For the text-containing cell, return its midpoint in [X, Y] coordinate format. 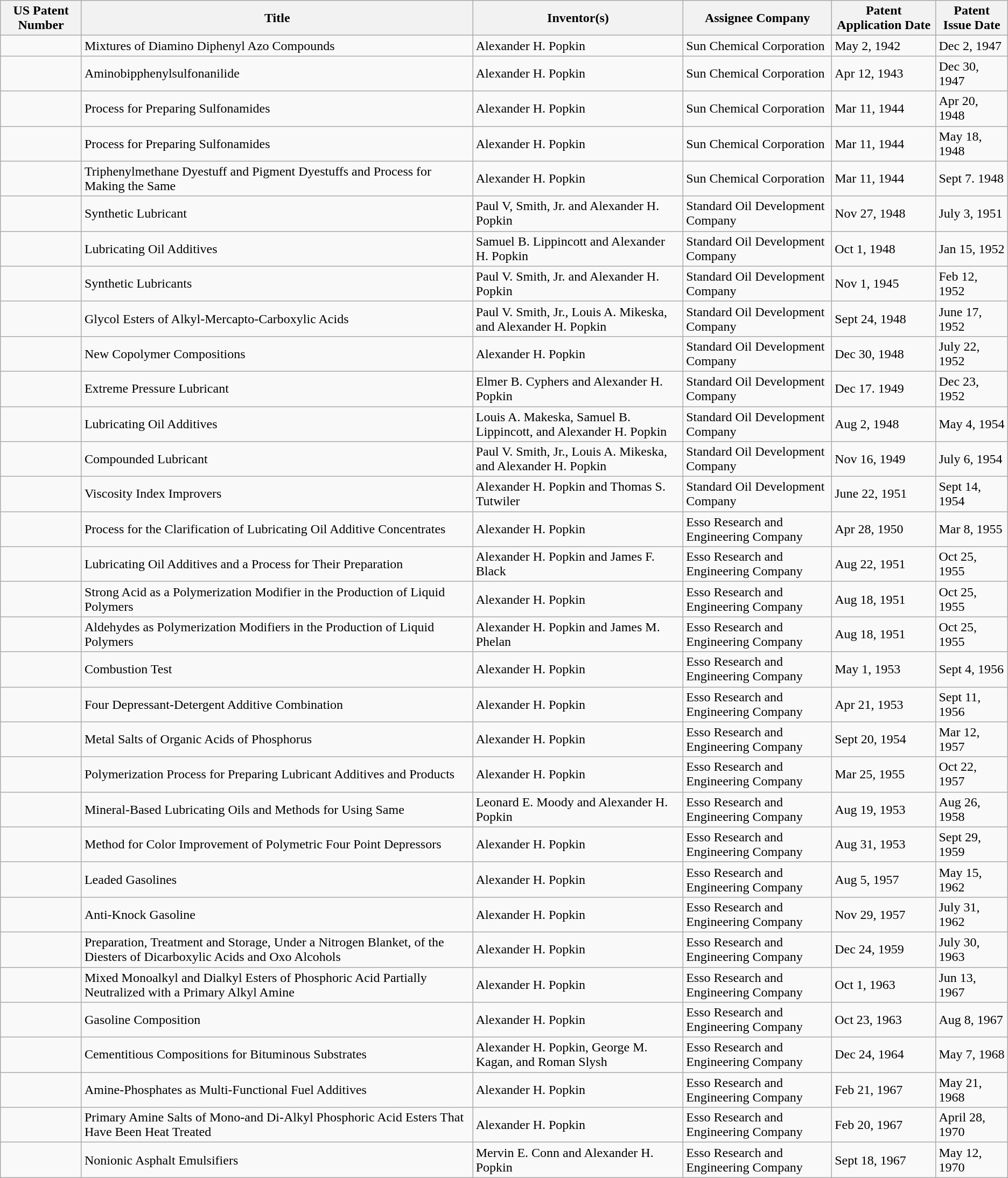
May 2, 1942 [884, 46]
July 31, 1962 [971, 915]
Sept 14, 1954 [971, 494]
June 22, 1951 [884, 494]
Elmer B. Cyphers and Alexander H. Popkin [578, 389]
Louis A. Makeska, Samuel B. Lippincott, and Alexander H. Popkin [578, 423]
Compounded Lubricant [277, 459]
July 30, 1963 [971, 949]
Anti-Knock Gasoline [277, 915]
July 6, 1954 [971, 459]
Preparation, Treatment and Storage, Under a Nitrogen Blanket, of the Diesters of Dicarboxylic Acids and Oxo Alcohols [277, 949]
US Patent Number [41, 18]
Four Depressant-Detergent Additive Combination [277, 705]
May 4, 1954 [971, 423]
Alexander H. Popkin and James F. Black [578, 564]
Oct 22, 1957 [971, 775]
Jan 15, 1952 [971, 249]
May 15, 1962 [971, 879]
May 1, 1953 [884, 669]
Dec 24, 1964 [884, 1055]
Amine-Phosphates as Multi-Functional Fuel Additives [277, 1090]
Paul V, Smith, Jr. and Alexander H. Popkin [578, 213]
Leonard E. Moody and Alexander H. Popkin [578, 809]
Apr 21, 1953 [884, 705]
Dec 2, 1947 [971, 46]
Triphenylmethane Dyestuff and Pigment Dyestuffs and Process for Making the Same [277, 179]
Apr 12, 1943 [884, 73]
Aug 19, 1953 [884, 809]
Patent Issue Date [971, 18]
Inventor(s) [578, 18]
May 21, 1968 [971, 1090]
Feb 12, 1952 [971, 283]
Cementitious Compositions for Bituminous Substrates [277, 1055]
Nonionic Asphalt Emulsifiers [277, 1160]
Dec 30, 1948 [884, 353]
Process for the Clarification of Lubricating Oil Additive Concentrates [277, 529]
Viscosity Index Improvers [277, 494]
Metal Salts of Organic Acids of Phosphorus [277, 739]
Gasoline Composition [277, 1020]
Samuel B. Lippincott and Alexander H. Popkin [578, 249]
Sept 4, 1956 [971, 669]
May 7, 1968 [971, 1055]
July 3, 1951 [971, 213]
Patent Application Date [884, 18]
Paul V. Smith, Jr. and Alexander H. Popkin [578, 283]
Apr 20, 1948 [971, 109]
Alexander H. Popkin, George M. Kagan, and Roman Slysh [578, 1055]
Dec 23, 1952 [971, 389]
Oct 1, 1948 [884, 249]
Dec 30, 1947 [971, 73]
Sept 29, 1959 [971, 845]
Sept 7. 1948 [971, 179]
Polymerization Process for Preparing Lubricant Additives and Products [277, 775]
New Copolymer Compositions [277, 353]
Lubricating Oil Additives and a Process for Their Preparation [277, 564]
Dec 24, 1959 [884, 949]
Strong Acid as a Polymerization Modifier in the Production of Liquid Polymers [277, 599]
Feb 21, 1967 [884, 1090]
Aug 5, 1957 [884, 879]
Nov 29, 1957 [884, 915]
Mineral-Based Lubricating Oils and Methods for Using Same [277, 809]
Combustion Test [277, 669]
Glycol Esters of Alkyl-Mercapto-Carboxylic Acids [277, 319]
Leaded Gasolines [277, 879]
Aug 31, 1953 [884, 845]
Extreme Pressure Lubricant [277, 389]
July 22, 1952 [971, 353]
Aminobipphenylsulfonanilide [277, 73]
Sept 11, 1956 [971, 705]
Alexander H. Popkin and James M. Phelan [578, 635]
Method for Color Improvement of Polymetric Four Point Depressors [277, 845]
Sept 24, 1948 [884, 319]
Jun 13, 1967 [971, 985]
Nov 16, 1949 [884, 459]
Sept 20, 1954 [884, 739]
Oct 23, 1963 [884, 1020]
June 17, 1952 [971, 319]
Mar 8, 1955 [971, 529]
Mixtures of Diamino Diphenyl Azo Compounds [277, 46]
Aldehydes as Polymerization Modifiers in the Production of Liquid Polymers [277, 635]
Primary Amine Salts of Mono-and Di-Alkyl Phosphoric Acid Esters That Have Been Heat Treated [277, 1125]
Aug 2, 1948 [884, 423]
Oct 1, 1963 [884, 985]
Aug 22, 1951 [884, 564]
Mar 12, 1957 [971, 739]
Apr 28, 1950 [884, 529]
May 12, 1970 [971, 1160]
Nov 1, 1945 [884, 283]
Aug 8, 1967 [971, 1020]
Mixed Monoalkyl and Dialkyl Esters of Phosphoric Acid Partially Neutralized with a Primary Alkyl Amine [277, 985]
Nov 27, 1948 [884, 213]
May 18, 1948 [971, 143]
Feb 20, 1967 [884, 1125]
Title [277, 18]
Synthetic Lubricants [277, 283]
Dec 17. 1949 [884, 389]
Synthetic Lubricant [277, 213]
Mervin E. Conn and Alexander H. Popkin [578, 1160]
Assignee Company [758, 18]
April 28, 1970 [971, 1125]
Mar 25, 1955 [884, 775]
Alexander H. Popkin and Thomas S. Tutwiler [578, 494]
Aug 26, 1958 [971, 809]
Sept 18, 1967 [884, 1160]
